Search for the cell housing the specified text and yield its (X, Y) center coordinate. 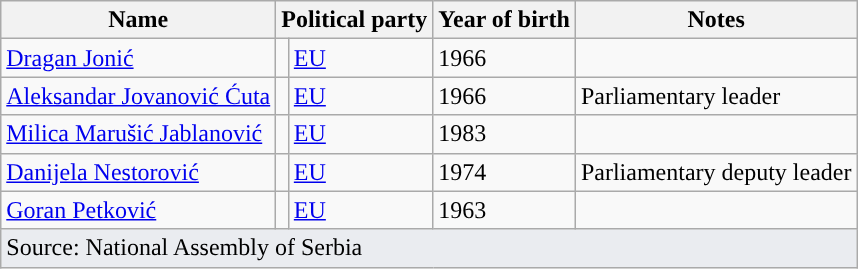
Political party (354, 20)
Name (138, 20)
Parliamentary leader (716, 96)
1963 (504, 210)
Dragan Jonić (138, 58)
1983 (504, 134)
Aleksandar Jovanović Ćuta (138, 96)
Danijela Nestorović (138, 172)
Parliamentary deputy leader (716, 172)
Milica Marušić Jablanović (138, 134)
1974 (504, 172)
Source: National Assembly of Serbia (429, 248)
Notes (716, 20)
Goran Petković (138, 210)
Year of birth (504, 20)
